Return the (x, y) coordinate for the center point of the cell that contains the specified text.  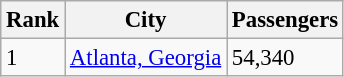
54,340 (286, 58)
Rank (33, 20)
Passengers (286, 20)
City (146, 20)
1 (33, 58)
Atlanta, Georgia (146, 58)
